Determine the [X, Y] coordinate at the center of the cell enclosing the given text.  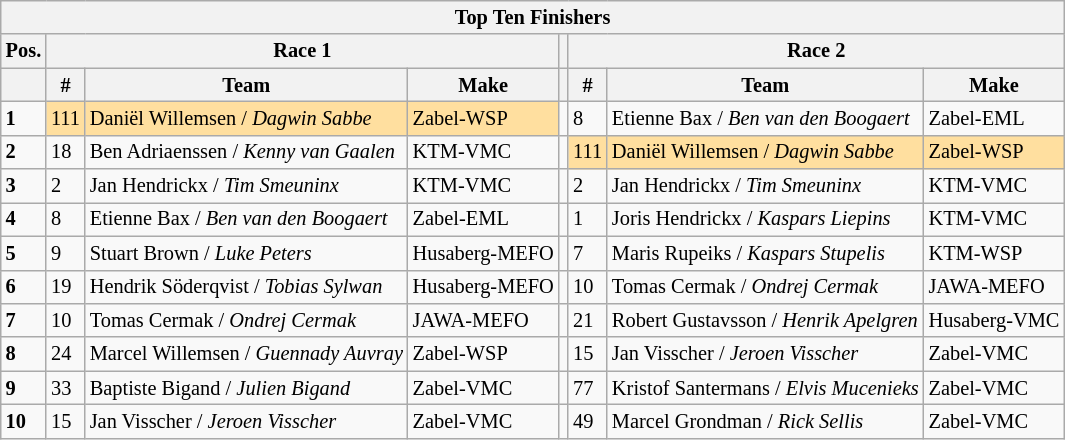
19 [66, 287]
Race 2 [816, 51]
Baptiste Bigand / Julien Bigand [246, 388]
Stuart Brown / Luke Peters [246, 253]
Marcel Willemsen / Guennady Auvray [246, 354]
24 [66, 354]
49 [588, 421]
KTM-WSP [994, 253]
Race 1 [302, 51]
4 [24, 219]
Marcel Grondman / Rick Sellis [766, 421]
Ben Adriaenssen / Kenny van Gaalen [246, 152]
5 [24, 253]
Kristof Santermans / Elvis Mucenieks [766, 388]
21 [588, 320]
Hendrik Söderqvist / Tobias Sylwan [246, 287]
33 [66, 388]
Maris Rupeiks / Kaspars Stupelis [766, 253]
3 [24, 186]
Pos. [24, 51]
6 [24, 287]
77 [588, 388]
Robert Gustavsson / Henrik Apelgren [766, 320]
18 [66, 152]
Joris Hendrickx / Kaspars Liepins [766, 219]
Top Ten Finishers [533, 17]
Husaberg-VMC [994, 320]
